Determine the [X, Y] coordinate at the center of the cell enclosing the given text.  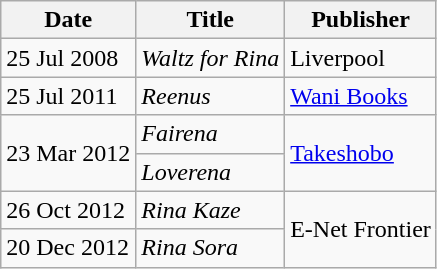
26 Oct 2012 [68, 210]
E-Net Frontier [361, 229]
Date [68, 20]
Rina Kaze [210, 210]
Title [210, 20]
Publisher [361, 20]
Loverena [210, 172]
25 Jul 2011 [68, 96]
Waltz for Rina [210, 58]
25 Jul 2008 [68, 58]
23 Mar 2012 [68, 153]
Takeshobo [361, 153]
Liverpool [361, 58]
Fairena [210, 134]
Reenus [210, 96]
Wani Books [361, 96]
Rina Sora [210, 248]
20 Dec 2012 [68, 248]
